Find where the given text appears and provide that cell's center as (x, y) coordinate. 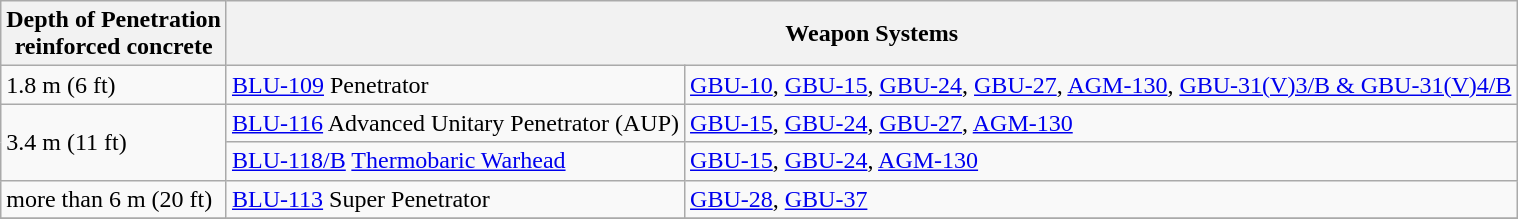
BLU-109 Penetrator (455, 85)
more than 6 m (20 ft) (114, 199)
GBU-15, GBU-24, GBU-27, AGM-130 (1101, 123)
GBU-15, GBU-24, AGM-130 (1101, 161)
Weapon Systems (871, 34)
3.4 m (11 ft) (114, 142)
BLU-116 Advanced Unitary Penetrator (AUP) (455, 123)
1.8 m (6 ft) (114, 85)
Depth of Penetrationreinforced concrete (114, 34)
BLU-113 Super Penetrator (455, 199)
GBU-10, GBU-15, GBU-24, GBU-27, AGM-130, GBU-31(V)3/B & GBU-31(V)4/B (1101, 85)
GBU-28, GBU-37 (1101, 199)
BLU-118/B Thermobaric Warhead (455, 161)
